Locate the cell with the specified text and output its (X, Y) center coordinate. 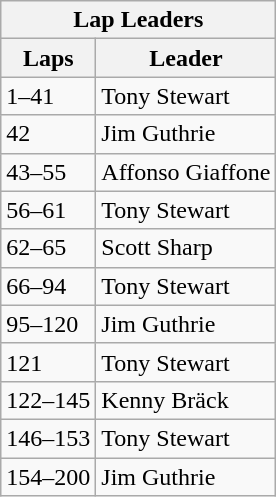
43–55 (48, 172)
66–94 (48, 286)
62–65 (48, 248)
146–153 (48, 438)
154–200 (48, 477)
42 (48, 134)
Kenny Bräck (186, 400)
95–120 (48, 324)
Leader (186, 58)
56–61 (48, 210)
122–145 (48, 400)
Affonso Giaffone (186, 172)
Lap Leaders (138, 20)
121 (48, 362)
Laps (48, 58)
Scott Sharp (186, 248)
1–41 (48, 96)
